Capture the cell that displays the provided text and extract its (x, y) central coordinate. 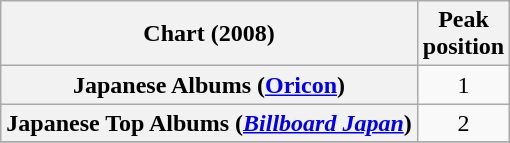
Japanese Albums (Oricon) (210, 85)
Japanese Top Albums (Billboard Japan) (210, 123)
Peakposition (463, 34)
Chart (2008) (210, 34)
1 (463, 85)
2 (463, 123)
